Extract the (x, y) coordinate from the center of the cell holding the provided text.  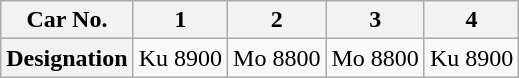
4 (471, 20)
Car No. (67, 20)
3 (375, 20)
1 (180, 20)
Designation (67, 58)
2 (277, 20)
